Extract the [x, y] coordinate from the center of the cell holding the provided text.  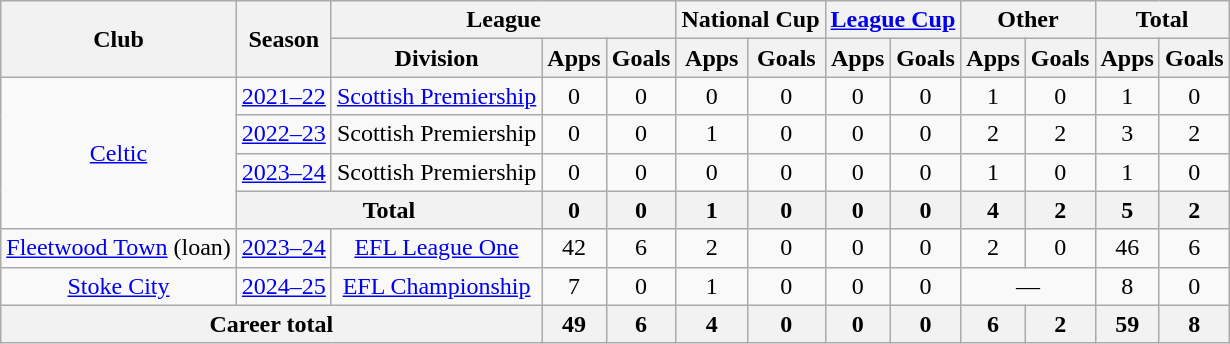
2024–25 [284, 286]
Division [436, 58]
— [1028, 286]
League Cup [893, 20]
Other [1028, 20]
49 [574, 324]
EFL League One [436, 248]
46 [1127, 248]
2021–22 [284, 96]
Fleetwood Town (loan) [119, 248]
Career total [272, 324]
Season [284, 39]
3 [1127, 134]
League [504, 20]
EFL Championship [436, 286]
7 [574, 286]
National Cup [750, 20]
5 [1127, 210]
Club [119, 39]
Stoke City [119, 286]
2022–23 [284, 134]
Celtic [119, 153]
42 [574, 248]
59 [1127, 324]
